For the text-containing cell, return its midpoint in [x, y] coordinate format. 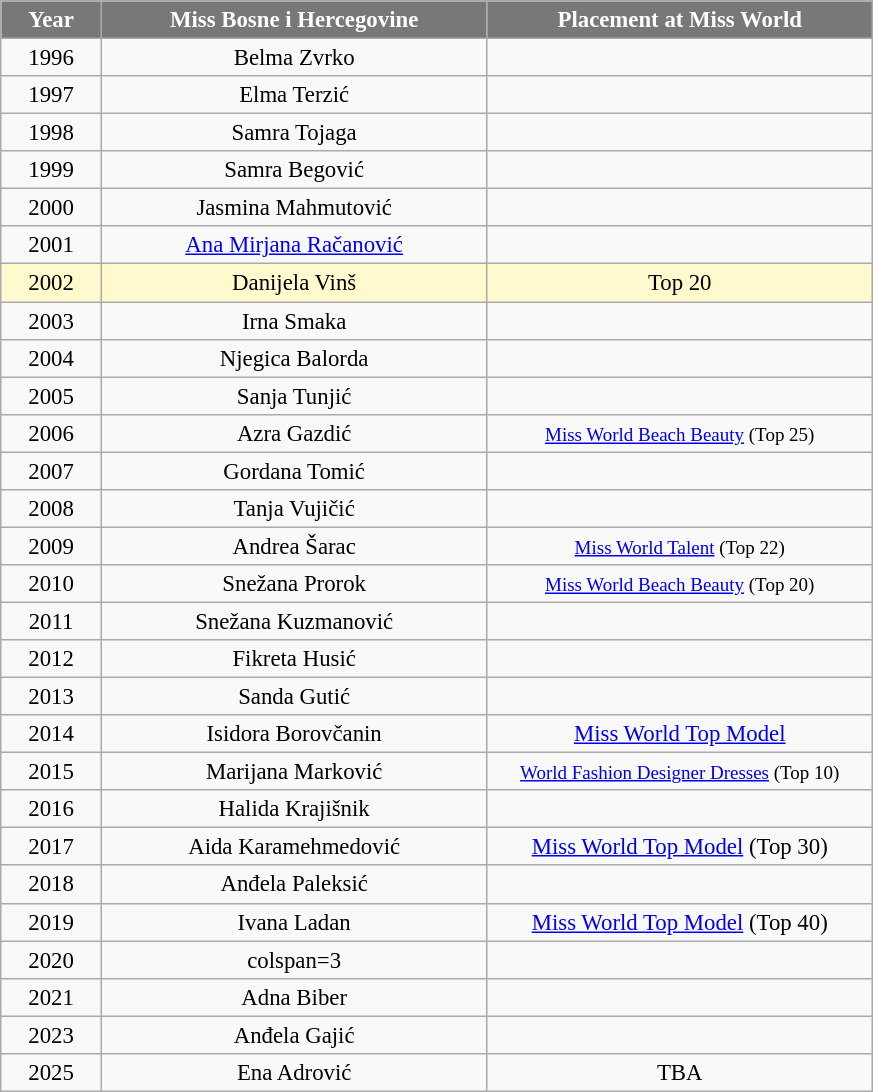
Miss World Talent (Top 22) [680, 546]
2008 [52, 509]
2016 [52, 809]
2006 [52, 433]
Miss World Beach Beauty (Top 20) [680, 584]
1996 [52, 58]
2013 [52, 697]
2010 [52, 584]
2023 [52, 1035]
2009 [52, 546]
Marijana Marković [294, 772]
1997 [52, 95]
Snežana Kuzmanović [294, 621]
Placement at Miss World [680, 20]
Aida Karamehmedović [294, 847]
Anđela Gajić [294, 1035]
Tanja Vujičić [294, 509]
1998 [52, 133]
Ivana Ladan [294, 922]
2017 [52, 847]
2014 [52, 734]
2004 [52, 358]
Miss World Beach Beauty (Top 25) [680, 433]
Miss World Top Model (Top 40) [680, 922]
colspan=3 [294, 960]
Danijela Vinš [294, 283]
2001 [52, 245]
Miss World Top Model (Top 30) [680, 847]
2007 [52, 471]
Irna Smaka [294, 321]
Isidora Borovčanin [294, 734]
2003 [52, 321]
2012 [52, 659]
Ena Adrović [294, 1073]
2000 [52, 208]
2025 [52, 1073]
Miss Bosne i Hercegovine [294, 20]
1999 [52, 170]
Gordana Tomić [294, 471]
Samra Tojaga [294, 133]
2019 [52, 922]
Samra Begović [294, 170]
Belma Zvrko [294, 58]
Sanda Gutić [294, 697]
Njegica Balorda [294, 358]
Anđela Paleksić [294, 885]
TBA [680, 1073]
Miss World Top Model [680, 734]
World Fashion Designer Dresses (Top 10) [680, 772]
Azra Gazdić [294, 433]
2011 [52, 621]
Halida Krajišnik [294, 809]
Year [52, 20]
2005 [52, 396]
2002 [52, 283]
Snežana Prorok [294, 584]
2015 [52, 772]
Adna Biber [294, 997]
Fikreta Husić [294, 659]
Sanja Tunjić [294, 396]
Ana Mirjana Račanović [294, 245]
Elma Terzić [294, 95]
Andrea Šarac [294, 546]
2018 [52, 885]
Jasmina Mahmutović [294, 208]
2021 [52, 997]
2020 [52, 960]
Top 20 [680, 283]
